Determine the [X, Y] coordinate at the center of the cell enclosing the given text.  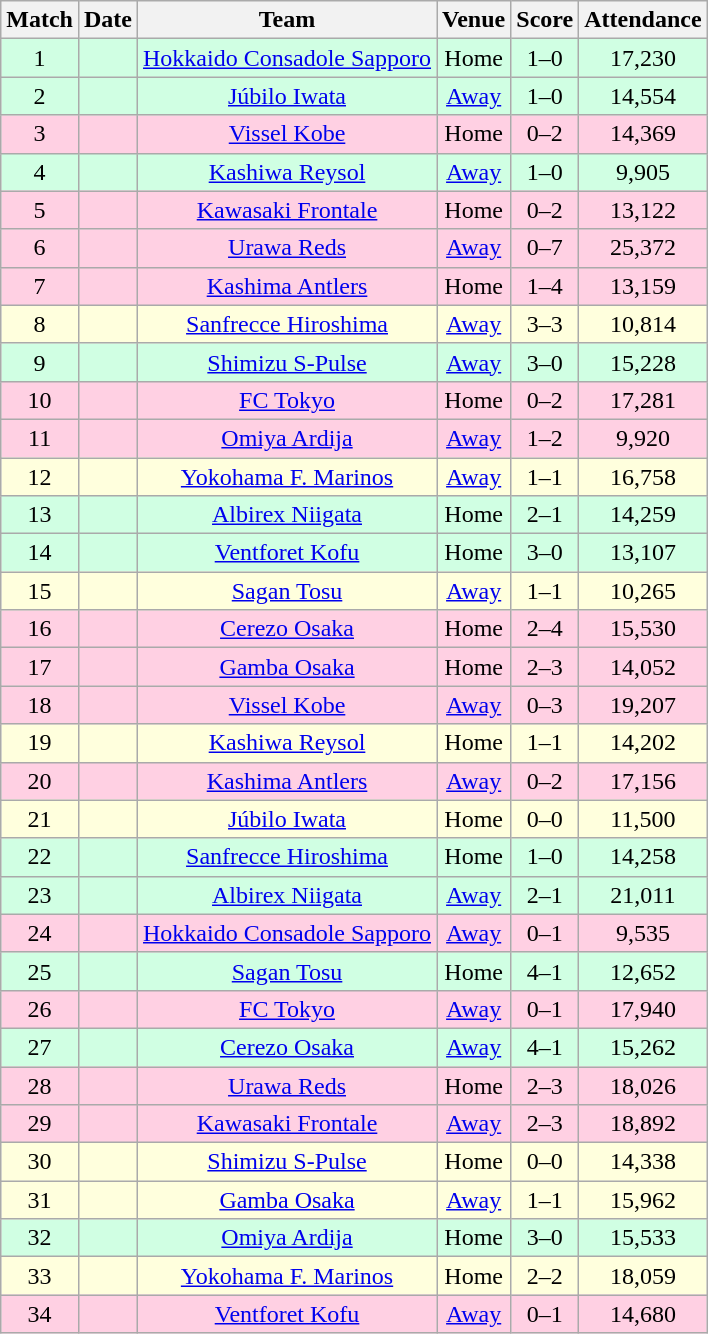
27 [40, 1047]
14,202 [643, 743]
18,026 [643, 1085]
29 [40, 1124]
8 [40, 324]
23 [40, 895]
17,156 [643, 781]
31 [40, 1200]
Venue [474, 20]
13,107 [643, 553]
Date [108, 20]
18,059 [643, 1276]
9,905 [643, 172]
4 [40, 172]
21,011 [643, 895]
15,262 [643, 1047]
11,500 [643, 819]
18,892 [643, 1124]
6 [40, 248]
1–4 [545, 286]
15 [40, 591]
13 [40, 515]
9 [40, 362]
0–3 [545, 705]
20 [40, 781]
Match [40, 20]
17,940 [643, 1009]
14,338 [643, 1162]
22 [40, 857]
0–7 [545, 248]
13,159 [643, 286]
21 [40, 819]
14,052 [643, 667]
15,533 [643, 1238]
19,207 [643, 705]
17,281 [643, 400]
Attendance [643, 20]
34 [40, 1314]
14,680 [643, 1314]
17 [40, 667]
1 [40, 58]
10,265 [643, 591]
7 [40, 286]
2–4 [545, 629]
9,535 [643, 933]
14 [40, 553]
5 [40, 210]
14,258 [643, 857]
33 [40, 1276]
14,369 [643, 134]
11 [40, 438]
30 [40, 1162]
3 [40, 134]
2–2 [545, 1276]
19 [40, 743]
10 [40, 400]
Score [545, 20]
25 [40, 971]
15,228 [643, 362]
16,758 [643, 477]
12,652 [643, 971]
2 [40, 96]
32 [40, 1238]
25,372 [643, 248]
9,920 [643, 438]
15,962 [643, 1200]
14,259 [643, 515]
15,530 [643, 629]
26 [40, 1009]
18 [40, 705]
12 [40, 477]
10,814 [643, 324]
13,122 [643, 210]
14,554 [643, 96]
28 [40, 1085]
3–3 [545, 324]
17,230 [643, 58]
Team [288, 20]
16 [40, 629]
1–2 [545, 438]
24 [40, 933]
